Search for the cell housing the specified text and yield its (x, y) center coordinate. 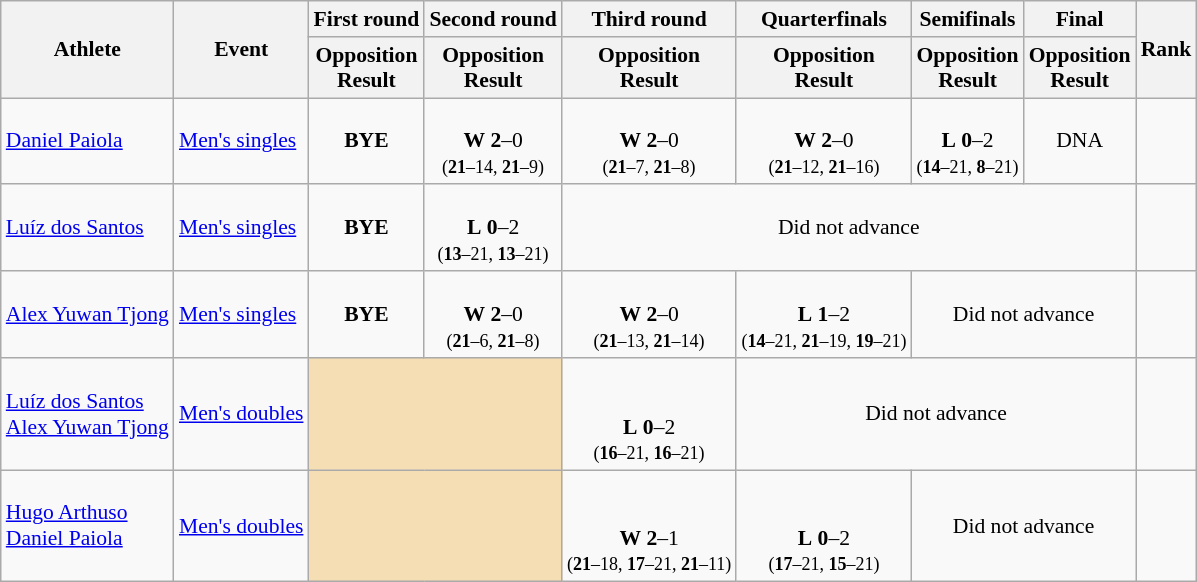
Quarterfinals (824, 19)
Second round (493, 19)
Hugo ArthusoDaniel Paiola (88, 526)
Event (242, 50)
L 0–2(13–21, 13–21) (493, 228)
L 0–2(14–21, 8–21) (967, 142)
L 1–2(14–21, 21–19, 19–21) (824, 314)
Third round (649, 19)
W 2–0(21–12, 21–16) (824, 142)
Athlete (88, 50)
W 2–0(21–14, 21–9) (493, 142)
W 2–0(21–6, 21–8) (493, 314)
First round (366, 19)
DNA (1080, 142)
W 2–0(21–7, 21–8) (649, 142)
Daniel Paiola (88, 142)
Luíz dos Santos (88, 228)
W 2–0(21–13, 21–14) (649, 314)
Final (1080, 19)
Semifinals (967, 19)
Rank (1166, 50)
Luíz dos SantosAlex Yuwan Tjong (88, 414)
L 0–2(17–21, 15–21) (824, 526)
W 2–1(21–18, 17–21, 21–11) (649, 526)
L 0–2(16–21, 16–21) (649, 414)
Alex Yuwan Tjong (88, 314)
